Return the (X, Y) coordinate for the center point of the cell that contains the specified text.  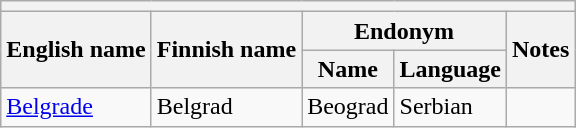
Finnish name (226, 50)
Language (450, 69)
Endonym (404, 31)
Notes (540, 50)
Beograd (348, 107)
Belgrad (226, 107)
Belgrade (76, 107)
Serbian (450, 107)
Name (348, 69)
English name (76, 50)
